Find where the given text appears and provide that cell's center as [x, y] coordinate. 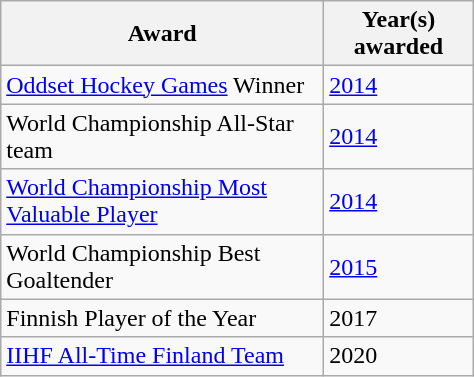
2017 [399, 318]
Award [162, 34]
World Championship Best Goaltender [162, 266]
World Championship All-Star team [162, 136]
2015 [399, 266]
Year(s) awarded [399, 34]
Finnish Player of the Year [162, 318]
Oddset Hockey Games Winner [162, 85]
World Championship Most Valuable Player [162, 202]
2020 [399, 356]
IIHF All-Time Finland Team [162, 356]
